Return [X, Y] of the center of cell containing provided text 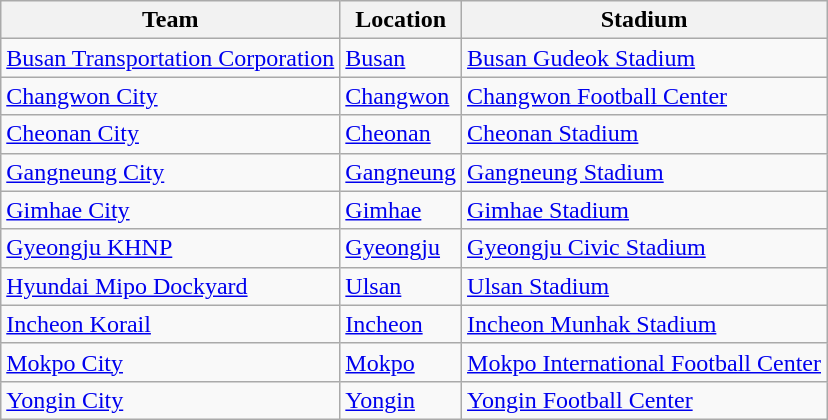
Yongin Football Center [644, 400]
Mokpo International Football Center [644, 362]
Gimhae Stadium [644, 210]
Cheonan Stadium [644, 134]
Stadium [644, 20]
Busan Transportation Corporation [170, 58]
Location [401, 20]
Cheonan City [170, 134]
Yongin [401, 400]
Changwon City [170, 96]
Busan Gudeok Stadium [644, 58]
Incheon [401, 324]
Changwon [401, 96]
Changwon Football Center [644, 96]
Incheon Munhak Stadium [644, 324]
Mokpo City [170, 362]
Incheon Korail [170, 324]
Gyeongju Civic Stadium [644, 248]
Gimhae City [170, 210]
Cheonan [401, 134]
Gimhae [401, 210]
Busan [401, 58]
Gyeongju KHNP [170, 248]
Ulsan [401, 286]
Gangneung [401, 172]
Gangneung City [170, 172]
Gangneung Stadium [644, 172]
Mokpo [401, 362]
Ulsan Stadium [644, 286]
Yongin City [170, 400]
Team [170, 20]
Gyeongju [401, 248]
Hyundai Mipo Dockyard [170, 286]
